Identify which cell holds the provided text, then report its [X, Y] central coordinate. 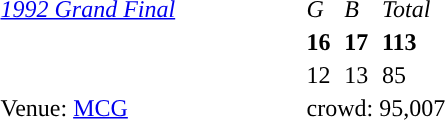
13 [360, 75]
17 [360, 42]
12 [322, 75]
16 [322, 42]
